Return the (x, y) coordinate for the center point of the cell that contains the specified text.  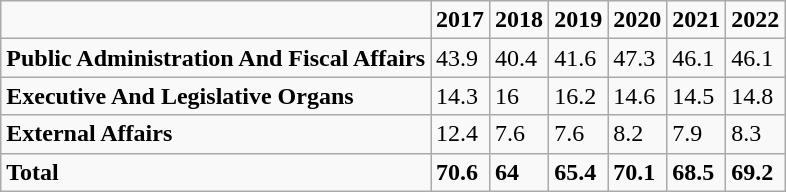
69.2 (756, 172)
16.2 (578, 96)
2020 (638, 20)
2017 (460, 20)
2019 (578, 20)
14.3 (460, 96)
65.4 (578, 172)
2018 (520, 20)
14.5 (696, 96)
64 (520, 172)
7.9 (696, 134)
External Affairs (216, 134)
14.8 (756, 96)
8.2 (638, 134)
16 (520, 96)
40.4 (520, 58)
12.4 (460, 134)
47.3 (638, 58)
8.3 (756, 134)
68.5 (696, 172)
43.9 (460, 58)
2021 (696, 20)
41.6 (578, 58)
2022 (756, 20)
Public Administration And Fiscal Affairs (216, 58)
Executive And Legislative Organs (216, 96)
70.1 (638, 172)
Total (216, 172)
70.6 (460, 172)
14.6 (638, 96)
